From the cell containing the given text, extract its center point as [x, y] coordinate. 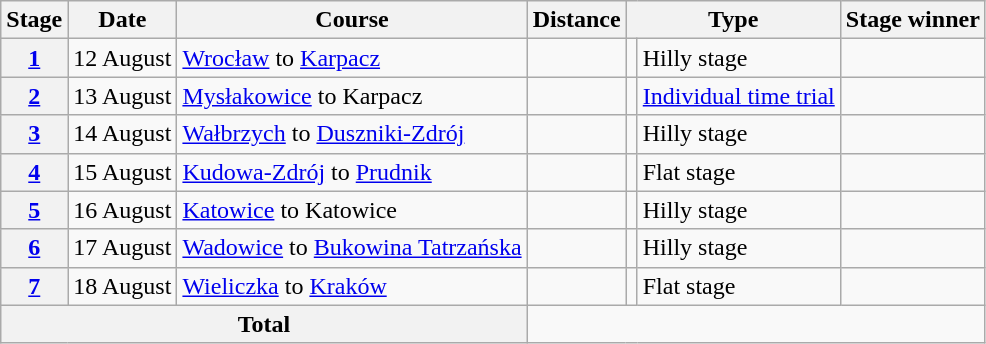
Wrocław to Karpacz [352, 58]
15 August [122, 172]
14 August [122, 134]
12 August [122, 58]
16 August [122, 210]
Type [733, 20]
7 [34, 286]
18 August [122, 286]
Course [352, 20]
Katowice to Katowice [352, 210]
Wałbrzych to Duszniki-Zdrój [352, 134]
Date [122, 20]
Stage winner [912, 20]
5 [34, 210]
2 [34, 96]
Total [264, 324]
Stage [34, 20]
Wadowice to Bukowina Tatrzańska [352, 248]
6 [34, 248]
Distance [576, 20]
Wieliczka to Kraków [352, 286]
17 August [122, 248]
Mysłakowice to Karpacz [352, 96]
Individual time trial [738, 96]
1 [34, 58]
13 August [122, 96]
Kudowa-Zdrój to Prudnik [352, 172]
4 [34, 172]
3 [34, 134]
